Capture the cell that displays the provided text and extract its [X, Y] central coordinate. 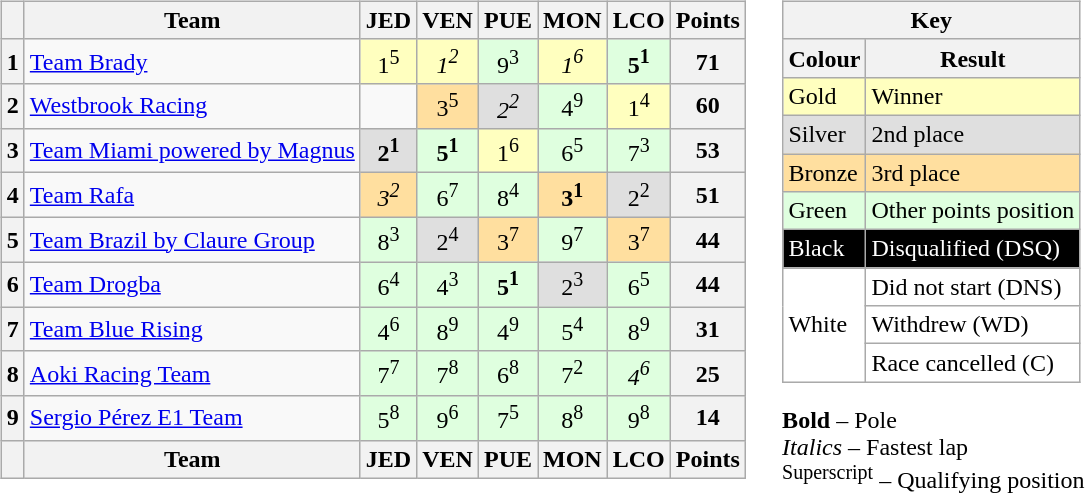
73 [638, 150]
78 [448, 374]
68 [508, 374]
53 [708, 150]
Sergio Pérez E1 Team [192, 418]
Disqualified (DSQ) [973, 249]
88 [573, 418]
54 [573, 330]
67 [448, 196]
3rd place [973, 173]
Black [824, 249]
White [824, 325]
Team Rafa [192, 196]
5 [12, 240]
Other points position [973, 211]
Key [932, 20]
Green [824, 211]
60 [708, 106]
7 [12, 330]
72 [573, 374]
6 [12, 284]
Team Blue Rising [192, 330]
64 [388, 284]
75 [508, 418]
97 [573, 240]
15 [388, 62]
3 [12, 150]
84 [508, 196]
Silver [824, 134]
Team Brazil by Claure Group [192, 240]
Colour [824, 58]
83 [388, 240]
71 [708, 62]
2nd place [973, 134]
Aoki Racing Team [192, 374]
12 [448, 62]
77 [388, 374]
Result [973, 58]
2 [12, 106]
93 [508, 62]
21 [388, 150]
1 [12, 62]
Winner [973, 96]
35 [448, 106]
25 [708, 374]
Withdrew (WD) [973, 325]
Team Drogba [192, 284]
9 [12, 418]
96 [448, 418]
24 [448, 240]
58 [388, 418]
4 [12, 196]
43 [448, 284]
8 [12, 374]
Race cancelled (C) [973, 363]
Gold [824, 96]
Westbrook Racing [192, 106]
23 [573, 284]
Did not start (DNS) [973, 287]
Team Miami powered by Magnus [192, 150]
32 [388, 196]
Bronze [824, 173]
98 [638, 418]
Team Brady [192, 62]
